Extract the [X, Y] coordinate from the center of the cell holding the provided text.  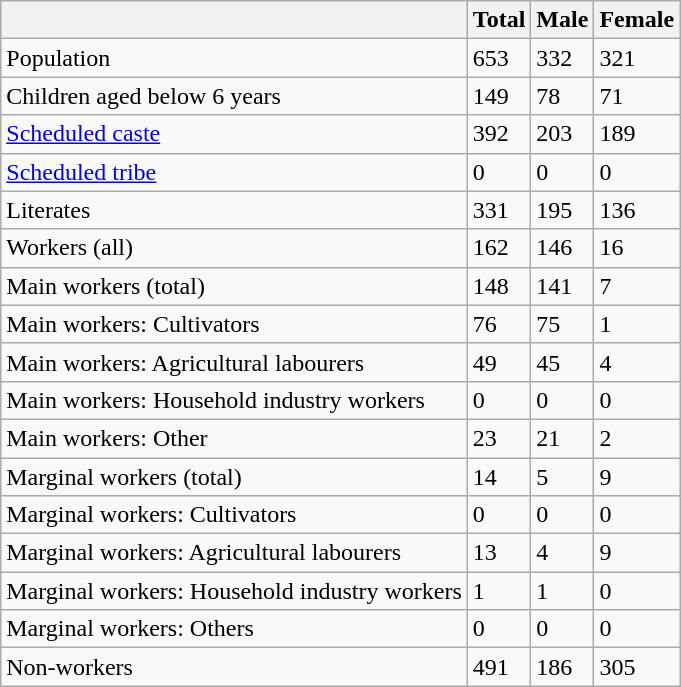
23 [499, 438]
321 [637, 58]
14 [499, 477]
76 [499, 324]
305 [637, 667]
75 [562, 324]
Marginal workers (total) [234, 477]
149 [499, 96]
136 [637, 210]
189 [637, 134]
5 [562, 477]
Main workers: Agricultural labourers [234, 362]
7 [637, 286]
653 [499, 58]
Marginal workers: Others [234, 629]
203 [562, 134]
Children aged below 6 years [234, 96]
148 [499, 286]
Main workers: Household industry workers [234, 400]
331 [499, 210]
Scheduled caste [234, 134]
392 [499, 134]
Scheduled tribe [234, 172]
49 [499, 362]
Main workers: Other [234, 438]
141 [562, 286]
13 [499, 553]
16 [637, 248]
Main workers: Cultivators [234, 324]
491 [499, 667]
71 [637, 96]
195 [562, 210]
Population [234, 58]
Marginal workers: Agricultural labourers [234, 553]
146 [562, 248]
186 [562, 667]
78 [562, 96]
45 [562, 362]
Non-workers [234, 667]
332 [562, 58]
21 [562, 438]
Male [562, 20]
Female [637, 20]
Marginal workers: Household industry workers [234, 591]
162 [499, 248]
2 [637, 438]
Total [499, 20]
Main workers (total) [234, 286]
Literates [234, 210]
Marginal workers: Cultivators [234, 515]
Workers (all) [234, 248]
